From the cell containing the given text, extract its center point as [X, Y] coordinate. 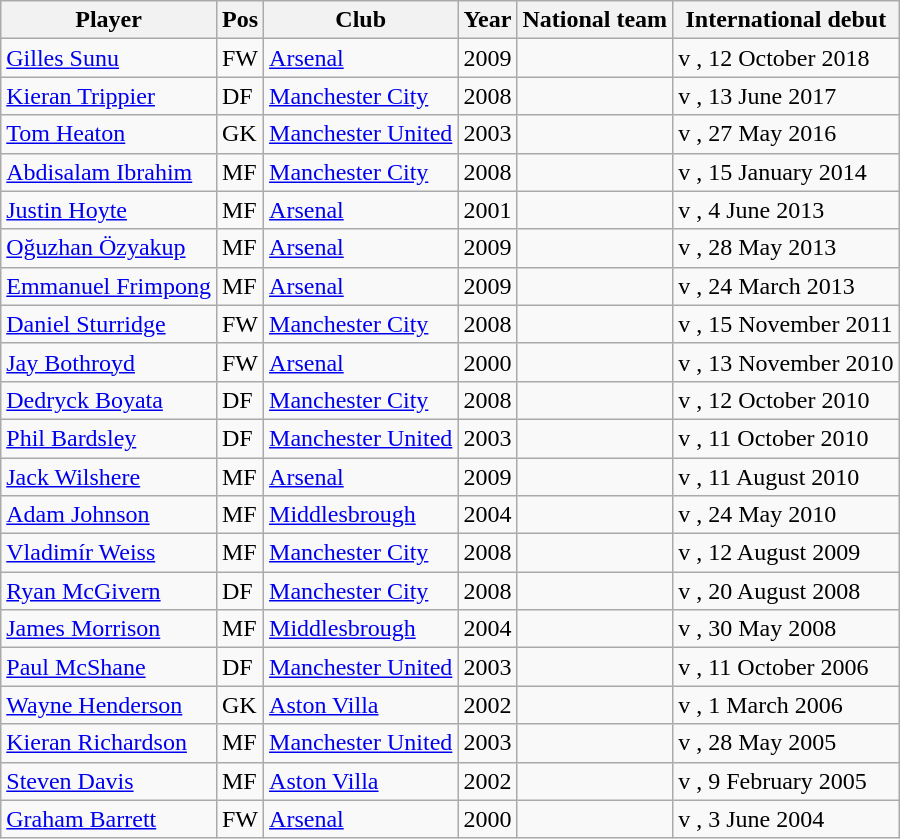
Justin Hoyte [109, 210]
v , 20 August 2008 [786, 591]
Wayne Henderson [109, 705]
v , 13 June 2017 [786, 96]
Kieran Trippier [109, 96]
v , 1 March 2006 [786, 705]
Graham Barrett [109, 819]
v , 28 May 2005 [786, 743]
International debut [786, 20]
v , 13 November 2010 [786, 362]
Jay Bothroyd [109, 362]
Pos [240, 20]
Emmanuel Frimpong [109, 286]
Adam Johnson [109, 515]
Year [488, 20]
Tom Heaton [109, 134]
Paul McShane [109, 667]
Daniel Sturridge [109, 324]
Kieran Richardson [109, 743]
Oğuzhan Özyakup [109, 248]
Abdisalam Ibrahim [109, 172]
v , 24 May 2010 [786, 515]
Ryan McGivern [109, 591]
v , 4 June 2013 [786, 210]
v , 12 August 2009 [786, 553]
Steven Davis [109, 781]
v , 12 October 2010 [786, 400]
v , 30 May 2008 [786, 629]
Vladimír Weiss [109, 553]
v , 11 October 2010 [786, 438]
v , 3 June 2004 [786, 819]
Gilles Sunu [109, 58]
2001 [488, 210]
National team [595, 20]
James Morrison [109, 629]
v , 11 August 2010 [786, 477]
Phil Bardsley [109, 438]
Dedryck Boyata [109, 400]
v , 24 March 2013 [786, 286]
v , 9 February 2005 [786, 781]
v , 12 October 2018 [786, 58]
v , 27 May 2016 [786, 134]
Player [109, 20]
v , 11 October 2006 [786, 667]
Club [361, 20]
Jack Wilshere [109, 477]
v , 15 January 2014 [786, 172]
v , 28 May 2013 [786, 248]
v , 15 November 2011 [786, 324]
